Search for the cell housing the specified text and yield its (x, y) center coordinate. 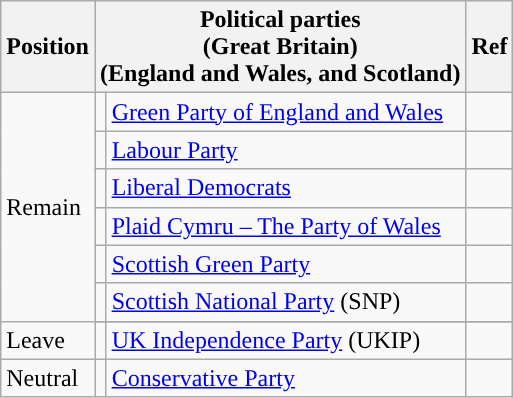
Liberal Democrats (286, 188)
Scottish National Party (SNP) (286, 302)
Scottish Green Party (286, 264)
Plaid Cymru – The Party of Wales (286, 226)
Position (48, 47)
UK Independence Party (UKIP) (286, 340)
Neutral (48, 378)
Remain (48, 207)
Green Party of England and Wales (286, 112)
Political parties(Great Britain)(England and Wales, and Scotland) (280, 47)
Ref (490, 47)
Conservative Party (286, 378)
Leave (48, 340)
Labour Party (286, 150)
